Detect which cell encompasses the target text, then output its (x, y) center coordinate. 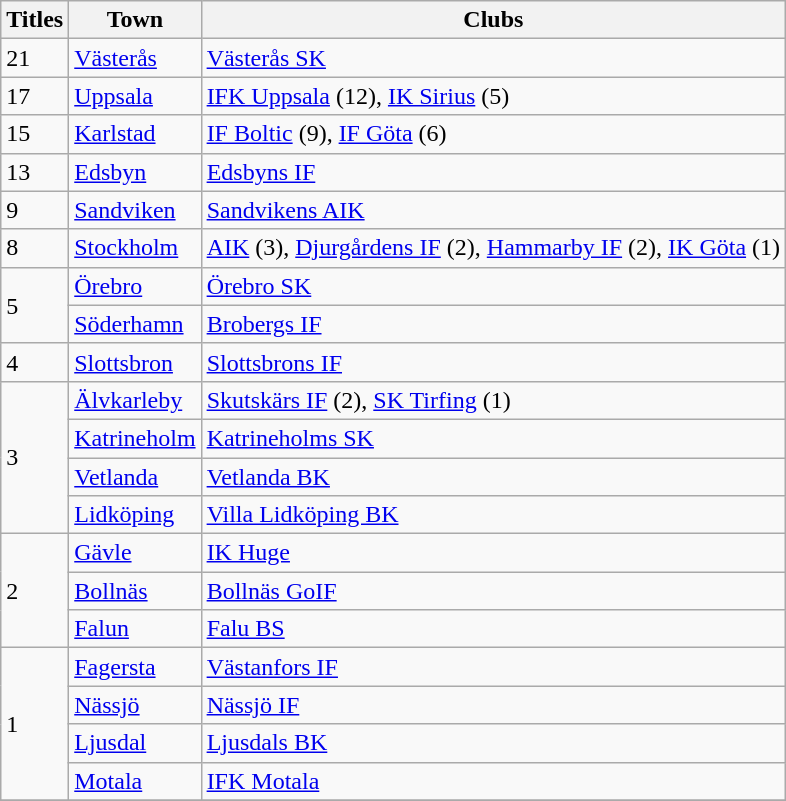
5 (35, 305)
Bollnäs (135, 591)
Town (135, 20)
Katrineholms SK (493, 438)
IFK Motala (493, 781)
Nässjö IF (493, 705)
Fagersta (135, 667)
Edsbyns IF (493, 172)
Vetlanda BK (493, 477)
21 (35, 58)
Örebro (135, 286)
Bollnäs GoIF (493, 591)
Västerås (135, 58)
Sandvikens AIK (493, 210)
Sandviken (135, 210)
Edsbyn (135, 172)
Västerås SK (493, 58)
Motala (135, 781)
4 (35, 362)
Falu BS (493, 629)
IK Huge (493, 553)
8 (35, 248)
Villa Lidköping BK (493, 515)
Falun (135, 629)
IFK Uppsala (12), IK Sirius (5) (493, 96)
Västanfors IF (493, 667)
Älvkarleby (135, 400)
Slottsbron (135, 362)
Stockholm (135, 248)
3 (35, 457)
Brobergs IF (493, 324)
Slottsbrons IF (493, 362)
Örebro SK (493, 286)
Lidköping (135, 515)
9 (35, 210)
AIK (3), Djurgårdens IF (2), Hammarby IF (2), IK Göta (1) (493, 248)
Skutskärs IF (2), SK Tirfing (1) (493, 400)
2 (35, 591)
17 (35, 96)
Ljusdal (135, 743)
IF Boltic (9), IF Göta (6) (493, 134)
Clubs (493, 20)
Karlstad (135, 134)
Nässjö (135, 705)
Titles (35, 20)
Ljusdals BK (493, 743)
Gävle (135, 553)
15 (35, 134)
13 (35, 172)
Uppsala (135, 96)
1 (35, 724)
Söderhamn (135, 324)
Katrineholm (135, 438)
Vetlanda (135, 477)
